From the cell containing the given text, extract its center point as (X, Y) coordinate. 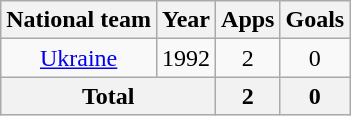
Total (108, 96)
1992 (186, 58)
Ukraine (79, 58)
Year (186, 20)
National team (79, 20)
Goals (315, 20)
Apps (248, 20)
